Capture the cell that displays the provided text and extract its (x, y) central coordinate. 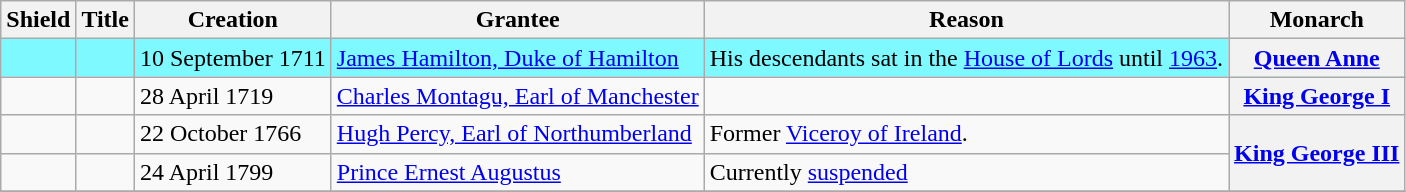
Shield (38, 20)
22 October 1766 (232, 134)
10 September 1711 (232, 58)
Title (106, 20)
Prince Ernest Augustus (518, 172)
King George I (1317, 96)
James Hamilton, Duke of Hamilton (518, 58)
Queen Anne (1317, 58)
Creation (232, 20)
King George III (1317, 153)
Former Viceroy of Ireland. (966, 134)
Reason (966, 20)
24 April 1799 (232, 172)
His descendants sat in the House of Lords until 1963. (966, 58)
Hugh Percy, Earl of Northumberland (518, 134)
Charles Montagu, Earl of Manchester (518, 96)
Monarch (1317, 20)
28 April 1719 (232, 96)
Currently suspended (966, 172)
Grantee (518, 20)
